For the text-containing cell, return its midpoint in (x, y) coordinate format. 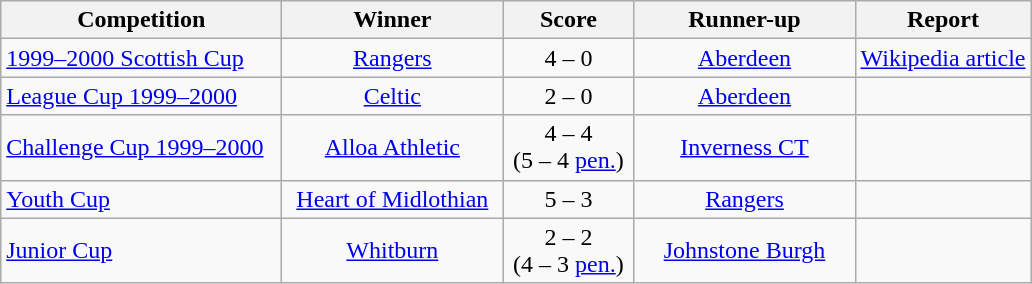
Report (943, 20)
Junior Cup (142, 250)
Winner (392, 20)
Score (568, 20)
2 – 2 (4 – 3 pen.) (568, 250)
League Cup 1999–2000 (142, 96)
4 – 0 (568, 58)
Johnstone Burgh (744, 250)
Challenge Cup 1999–2000 (142, 148)
Alloa Athletic (392, 148)
Inverness CT (744, 148)
1999–2000 Scottish Cup (142, 58)
2 – 0 (568, 96)
Wikipedia article (943, 58)
Competition (142, 20)
4 – 4 (5 – 4 pen.) (568, 148)
Youth Cup (142, 199)
Celtic (392, 96)
Runner-up (744, 20)
Heart of Midlothian (392, 199)
5 – 3 (568, 199)
Whitburn (392, 250)
